Search for the cell housing the specified text and yield its (X, Y) center coordinate. 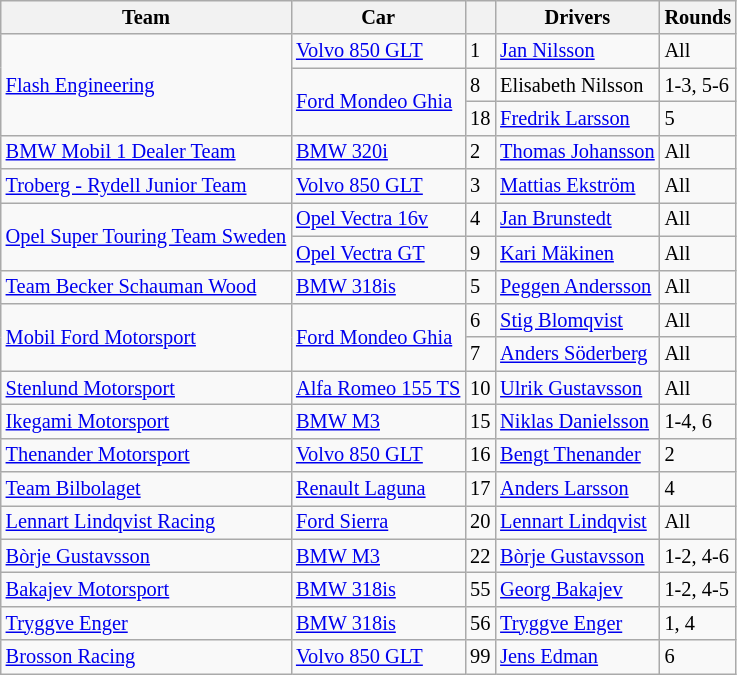
Ikegami Motorsport (146, 421)
Ulrik Gustavsson (577, 388)
99 (480, 657)
1-4, 6 (698, 421)
Stig Blomqvist (577, 320)
Mattias Ekström (577, 186)
Ford Sierra (378, 522)
Anders Larsson (577, 489)
Troberg - Rydell Junior Team (146, 186)
Jan Brunstedt (577, 219)
Brosson Racing (146, 657)
Flash Engineering (146, 84)
Drivers (577, 17)
Alfa Romeo 155 TS (378, 388)
10 (480, 388)
Georg Bakajev (577, 589)
16 (480, 455)
17 (480, 489)
Anders Söderberg (577, 354)
1-3, 5-6 (698, 85)
Opel Vectra 16v (378, 219)
Bakajev Motorsport (146, 589)
15 (480, 421)
Jens Edman (577, 657)
Lennart Lindqvist Racing (146, 522)
Kari Mäkinen (577, 253)
9 (480, 253)
Renault Laguna (378, 489)
7 (480, 354)
18 (480, 118)
56 (480, 623)
Team Bilbolaget (146, 489)
Thomas Johansson (577, 152)
20 (480, 522)
Lennart Lindqvist (577, 522)
Opel Vectra GT (378, 253)
Jan Nilsson (577, 51)
22 (480, 556)
1-2, 4-6 (698, 556)
Team Becker Schauman Wood (146, 287)
Thenander Motorsport (146, 455)
Rounds (698, 17)
Team (146, 17)
BMW Mobil 1 Dealer Team (146, 152)
1, 4 (698, 623)
Elisabeth Nilsson (577, 85)
Car (378, 17)
Niklas Danielsson (577, 421)
BMW 320i (378, 152)
8 (480, 85)
3 (480, 186)
55 (480, 589)
Bengt Thenander (577, 455)
1-2, 4-5 (698, 589)
Mobil Ford Motorsport (146, 336)
1 (480, 51)
Stenlund Motorsport (146, 388)
Opel Super Touring Team Sweden (146, 236)
Fredrik Larsson (577, 118)
Peggen Andersson (577, 287)
